Provide the (x, y) coordinate of the cell's center where the given text is located.  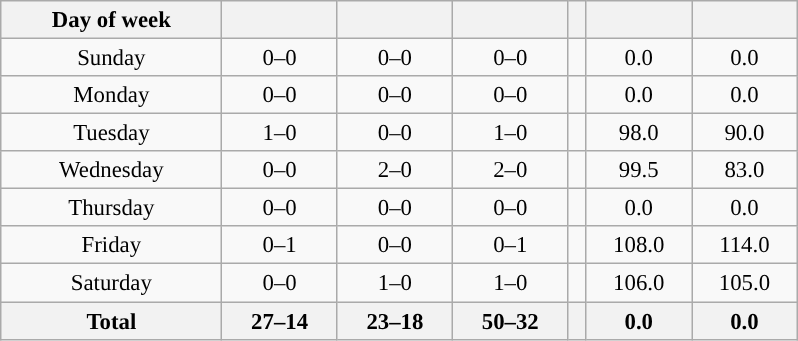
50–32 (510, 321)
Tuesday (112, 133)
83.0 (745, 170)
Saturday (112, 283)
Sunday (112, 58)
Friday (112, 245)
90.0 (745, 133)
Wednesday (112, 170)
23–18 (394, 321)
27–14 (280, 321)
Monday (112, 95)
98.0 (639, 133)
106.0 (639, 283)
Total (112, 321)
Day of week (112, 20)
Thursday (112, 208)
99.5 (639, 170)
114.0 (745, 245)
105.0 (745, 283)
108.0 (639, 245)
